Provide the (X, Y) coordinate of the cell's center where the given text is located.  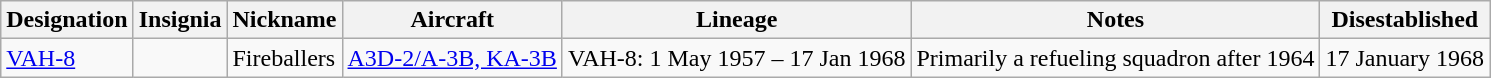
Notes (1116, 20)
Disestablished (1405, 20)
Insignia (180, 20)
Primarily a refueling squadron after 1964 (1116, 58)
Designation (67, 20)
17 January 1968 (1405, 58)
Aircraft (452, 20)
Lineage (736, 20)
A3D-2/A-3B, KA-3B (452, 58)
VAH-8: 1 May 1957 – 17 Jan 1968 (736, 58)
Fireballers (284, 58)
VAH-8 (67, 58)
Nickname (284, 20)
